Identify which cell holds the provided text, then report its [X, Y] central coordinate. 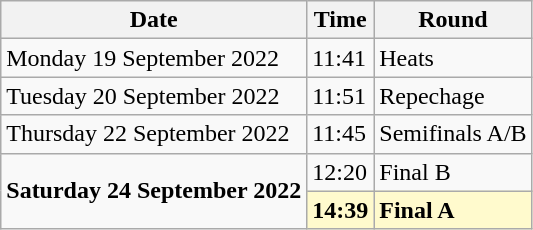
Heats [453, 58]
Round [453, 20]
Monday 19 September 2022 [154, 58]
Semifinals A/B [453, 134]
Thursday 22 September 2022 [154, 134]
Date [154, 20]
Saturday 24 September 2022 [154, 191]
11:45 [340, 134]
12:20 [340, 172]
Final B [453, 172]
14:39 [340, 210]
Tuesday 20 September 2022 [154, 96]
Repechage [453, 96]
Final A [453, 210]
11:51 [340, 96]
11:41 [340, 58]
Time [340, 20]
